Pinpoint the cell where the given text exists, returning its [X, Y] midpoint coordinate. 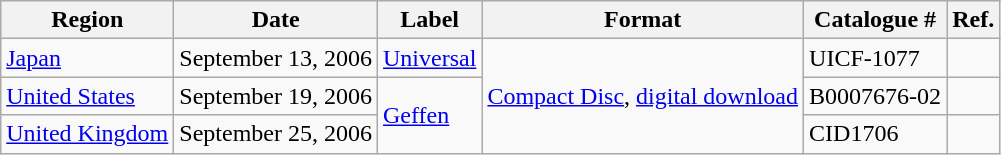
CID1706 [876, 134]
Label [430, 20]
Date [276, 20]
September 19, 2006 [276, 96]
Japan [88, 58]
B0007676-02 [876, 96]
Compact Disc, digital download [643, 96]
September 13, 2006 [276, 58]
United States [88, 96]
Catalogue # [876, 20]
Universal [430, 58]
UICF-1077 [876, 58]
Ref. [974, 20]
Format [643, 20]
September 25, 2006 [276, 134]
United Kingdom [88, 134]
Region [88, 20]
Geffen [430, 115]
